Detect which cell encompasses the target text, then output its (X, Y) center coordinate. 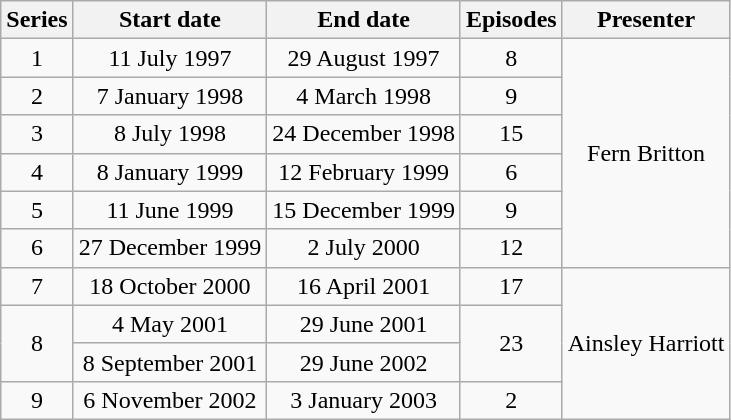
16 April 2001 (364, 286)
Episodes (511, 20)
2 July 2000 (364, 248)
1 (37, 58)
8 July 1998 (170, 134)
24 December 1998 (364, 134)
15 December 1999 (364, 210)
Ainsley Harriott (646, 343)
Presenter (646, 20)
8 January 1999 (170, 172)
7 (37, 286)
29 June 2001 (364, 324)
18 October 2000 (170, 286)
29 June 2002 (364, 362)
4 May 2001 (170, 324)
Start date (170, 20)
Fern Britton (646, 153)
End date (364, 20)
3 (37, 134)
15 (511, 134)
17 (511, 286)
Series (37, 20)
23 (511, 343)
5 (37, 210)
27 December 1999 (170, 248)
11 July 1997 (170, 58)
11 June 1999 (170, 210)
4 (37, 172)
6 November 2002 (170, 400)
7 January 1998 (170, 96)
12 February 1999 (364, 172)
8 September 2001 (170, 362)
3 January 2003 (364, 400)
12 (511, 248)
29 August 1997 (364, 58)
4 March 1998 (364, 96)
